Provide the [X, Y] coordinate of the cell's center where the given text is located.  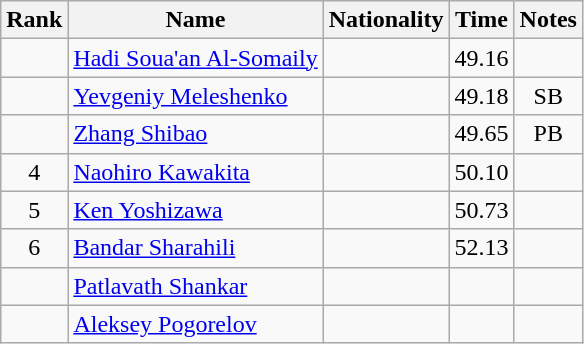
SB [548, 96]
Rank [34, 20]
Time [482, 20]
6 [34, 248]
52.13 [482, 248]
Yevgeniy Meleshenko [196, 96]
49.16 [482, 58]
PB [548, 134]
Patlavath Shankar [196, 286]
Naohiro Kawakita [196, 172]
Nationality [386, 20]
Hadi Soua'an Al-Somaily [196, 58]
50.73 [482, 210]
49.18 [482, 96]
Aleksey Pogorelov [196, 324]
50.10 [482, 172]
49.65 [482, 134]
Name [196, 20]
Ken Yoshizawa [196, 210]
Zhang Shibao [196, 134]
Bandar Sharahili [196, 248]
5 [34, 210]
4 [34, 172]
Notes [548, 20]
